Pinpoint the cell where the given text exists, returning its (X, Y) midpoint coordinate. 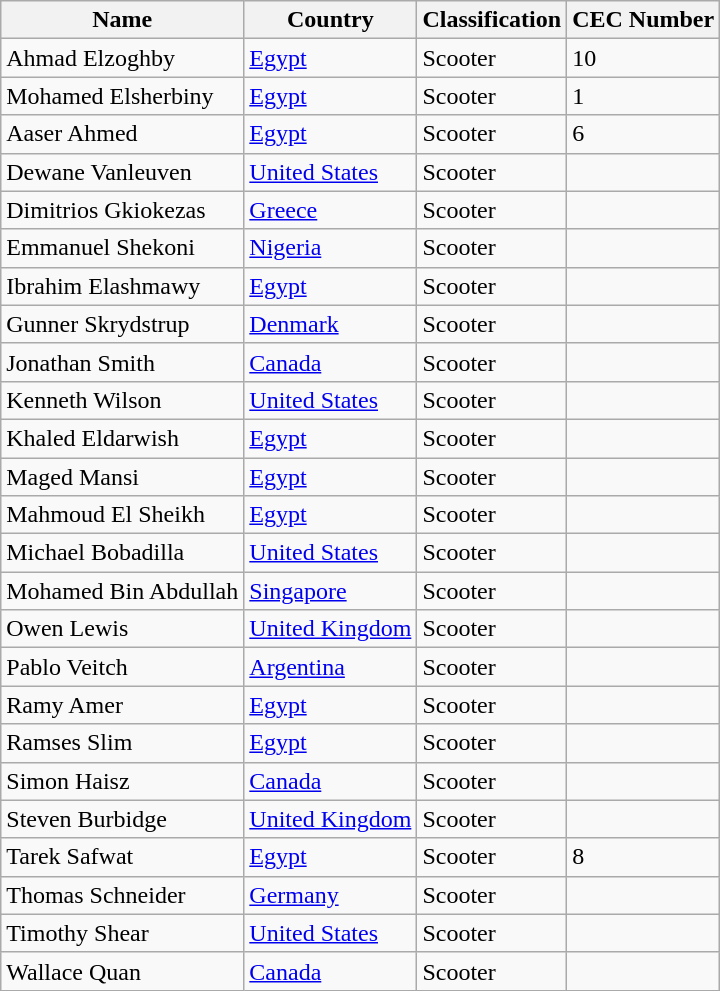
Ramses Slim (122, 743)
Mohamed Elsherbiny (122, 96)
Classification (492, 20)
Wallace Quan (122, 971)
Ramy Amer (122, 705)
Denmark (330, 324)
6 (644, 134)
Maged Mansi (122, 477)
Kenneth Wilson (122, 400)
Country (330, 20)
10 (644, 58)
Tarek Safwat (122, 857)
1 (644, 96)
Ibrahim Elashmawy (122, 286)
Greece (330, 210)
Jonathan Smith (122, 362)
Michael Bobadilla (122, 553)
Dimitrios Gkiokezas (122, 210)
Mohamed Bin Abdullah (122, 591)
Nigeria (330, 248)
Argentina (330, 667)
Gunner Skrydstrup (122, 324)
Pablo Veitch (122, 667)
Dewane Vanleuven (122, 172)
Aaser Ahmed (122, 134)
Emmanuel Shekoni (122, 248)
Name (122, 20)
8 (644, 857)
Singapore (330, 591)
Owen Lewis (122, 629)
Ahmad Elzoghby (122, 58)
Germany (330, 895)
CEC Number (644, 20)
Thomas Schneider (122, 895)
Steven Burbidge (122, 819)
Simon Haisz (122, 781)
Khaled Eldarwish (122, 438)
Mahmoud El Sheikh (122, 515)
Timothy Shear (122, 933)
